Scan for the cell matching the given text and deliver its (X, Y) coordinate at center. 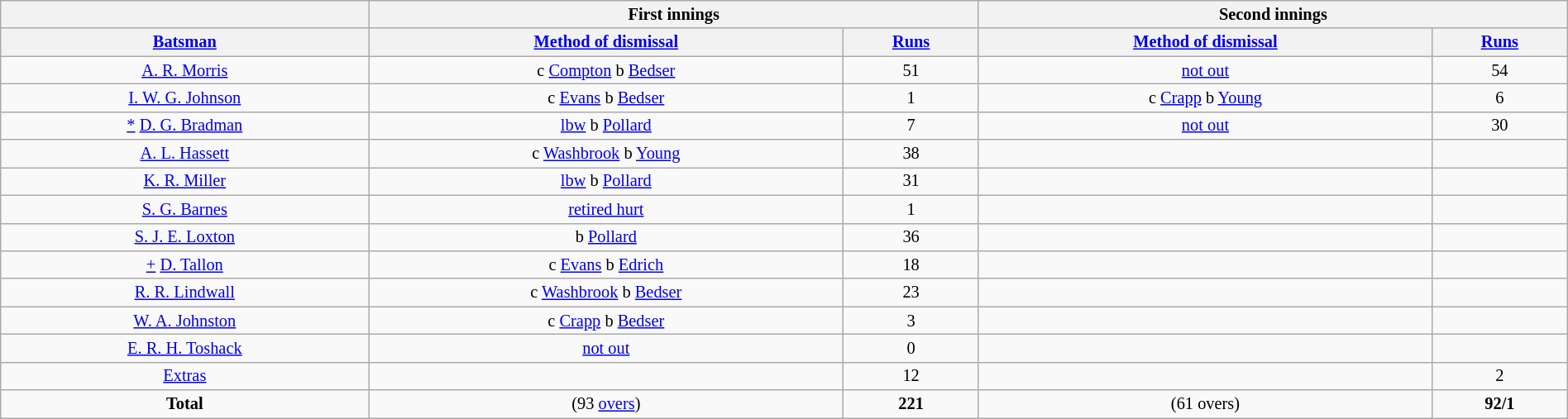
A. R. Morris (185, 70)
12 (911, 376)
c Washbrook b Bedser (606, 293)
18 (911, 264)
92/1 (1499, 404)
W. A. Johnston (185, 321)
51 (911, 70)
retired hurt (606, 209)
K. R. Miller (185, 181)
* D. G. Bradman (185, 126)
0 (911, 348)
R. R. Lindwall (185, 293)
c Evans b Edrich (606, 264)
2 (1499, 376)
(61 overs) (1205, 404)
Total (185, 404)
31 (911, 181)
S. G. Barnes (185, 209)
+ D. Tallon (185, 264)
3 (911, 321)
36 (911, 237)
c Crapp b Young (1205, 98)
c Compton b Bedser (606, 70)
38 (911, 154)
c Washbrook b Young (606, 154)
c Crapp b Bedser (606, 321)
A. L. Hassett (185, 154)
First innings (674, 14)
b Pollard (606, 237)
Second innings (1273, 14)
c Evans b Bedser (606, 98)
7 (911, 126)
23 (911, 293)
Batsman (185, 42)
Extras (185, 376)
S. J. E. Loxton (185, 237)
221 (911, 404)
54 (1499, 70)
I. W. G. Johnson (185, 98)
30 (1499, 126)
6 (1499, 98)
E. R. H. Toshack (185, 348)
(93 overs) (606, 404)
